Pinpoint the cell where the given text exists, returning its [X, Y] midpoint coordinate. 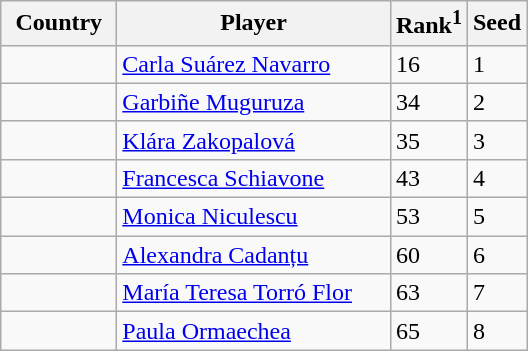
63 [428, 293]
8 [496, 331]
Carla Suárez Navarro [254, 64]
Seed [496, 24]
43 [428, 178]
7 [496, 293]
35 [428, 140]
Country [59, 24]
Monica Niculescu [254, 217]
53 [428, 217]
16 [428, 64]
1 [496, 64]
Paula Ormaechea [254, 331]
6 [496, 255]
4 [496, 178]
60 [428, 255]
Klára Zakopalová [254, 140]
2 [496, 102]
Francesca Schiavone [254, 178]
Rank1 [428, 24]
Garbiñe Muguruza [254, 102]
María Teresa Torró Flor [254, 293]
Player [254, 24]
65 [428, 331]
5 [496, 217]
3 [496, 140]
34 [428, 102]
Alexandra Cadanțu [254, 255]
